Return the (x, y) coordinate for the center point of the cell that contains the specified text.  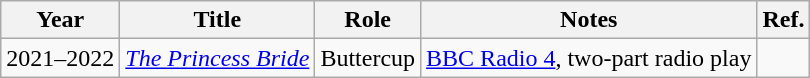
Ref. (784, 20)
2021–2022 (60, 58)
Notes (589, 20)
Year (60, 20)
Role (368, 20)
Title (218, 20)
BBC Radio 4, two-part radio play (589, 58)
Buttercup (368, 58)
The Princess Bride (218, 58)
